Find where the given text appears and provide that cell's center as [X, Y] coordinate. 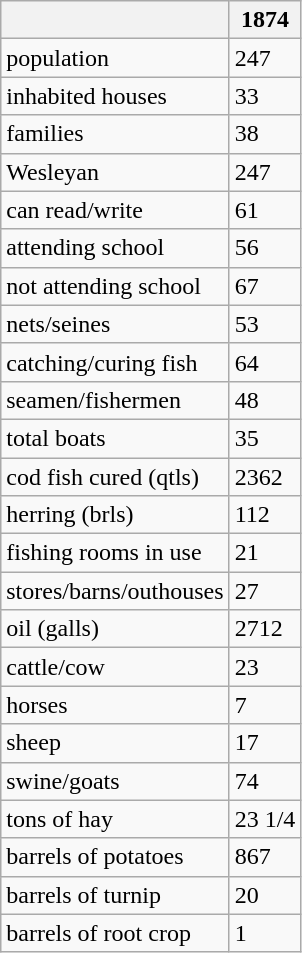
catching/curing fish [115, 362]
2712 [265, 629]
21 [265, 553]
20 [265, 895]
35 [265, 438]
total boats [115, 438]
23 [265, 667]
horses [115, 705]
867 [265, 857]
64 [265, 362]
38 [265, 134]
23 1/4 [265, 819]
nets/seines [115, 324]
can read/write [115, 210]
112 [265, 515]
stores/barns/outhouses [115, 591]
53 [265, 324]
7 [265, 705]
48 [265, 400]
cod fish cured (qtls) [115, 477]
61 [265, 210]
tons of hay [115, 819]
17 [265, 743]
74 [265, 781]
1874 [265, 20]
inhabited houses [115, 96]
Wesleyan [115, 172]
56 [265, 248]
barrels of potatoes [115, 857]
families [115, 134]
cattle/cow [115, 667]
33 [265, 96]
oil (galls) [115, 629]
barrels of turnip [115, 895]
swine/goats [115, 781]
27 [265, 591]
sheep [115, 743]
not attending school [115, 286]
fishing rooms in use [115, 553]
barrels of root crop [115, 933]
herring (brls) [115, 515]
67 [265, 286]
attending school [115, 248]
seamen/fishermen [115, 400]
1 [265, 933]
population [115, 58]
2362 [265, 477]
